Extract the [X, Y] coordinate from the center of the cell holding the provided text.  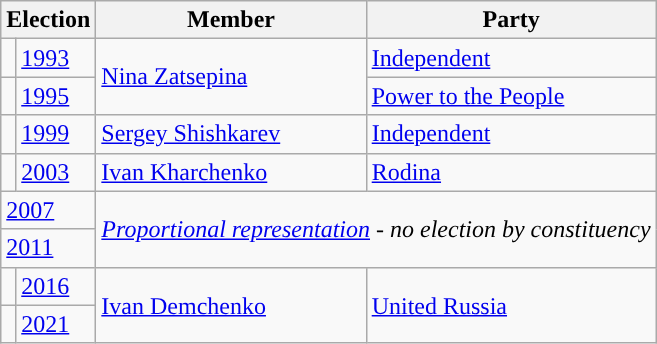
Sergey Shishkarev [231, 134]
Election [48, 20]
Ivan Demchenko [231, 305]
2021 [56, 324]
2007 [48, 210]
Member [231, 20]
United Russia [511, 305]
Ivan Kharchenko [231, 172]
Proportional representation - no election by constituency [376, 229]
2016 [56, 286]
Rodina [511, 172]
Nina Zatsepina [231, 77]
Party [511, 20]
2003 [56, 172]
1999 [56, 134]
2011 [48, 248]
1993 [56, 58]
Power to the People [511, 96]
1995 [56, 96]
